Search for the cell housing the specified text and yield its [x, y] center coordinate. 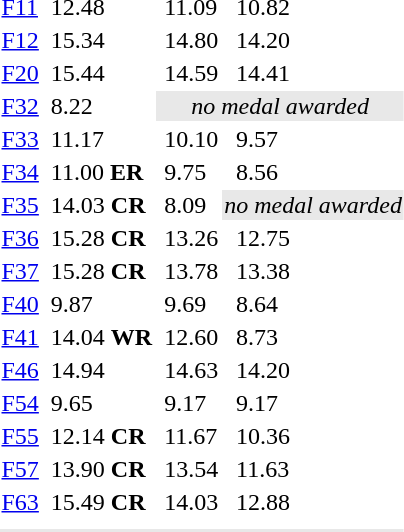
13.78 [192, 271]
13.90 CR [101, 469]
F32 [20, 106]
14.04 WR [101, 337]
15.44 [101, 73]
10.10 [192, 139]
11.63 [320, 469]
14.80 [192, 40]
13.38 [320, 271]
11.67 [192, 436]
8.22 [101, 106]
F57 [20, 469]
10.36 [320, 436]
13.54 [192, 469]
11.17 [101, 139]
9.69 [192, 304]
12.75 [320, 238]
F54 [20, 403]
8.64 [320, 304]
14.03 [192, 502]
F55 [20, 436]
F46 [20, 370]
14.03 CR [101, 205]
9.87 [101, 304]
F63 [20, 502]
F37 [20, 271]
14.63 [192, 370]
12.88 [320, 502]
9.75 [192, 172]
F34 [20, 172]
12.60 [192, 337]
14.94 [101, 370]
15.34 [101, 40]
13.26 [192, 238]
15.49 CR [101, 502]
9.57 [320, 139]
8.56 [320, 172]
12.14 CR [101, 436]
8.09 [192, 205]
F35 [20, 205]
F40 [20, 304]
F41 [20, 337]
14.59 [192, 73]
9.65 [101, 403]
F12 [20, 40]
8.73 [320, 337]
F20 [20, 73]
11.00 ER [101, 172]
F33 [20, 139]
F36 [20, 238]
14.41 [320, 73]
